Find where the given text appears and provide that cell's center as (x, y) coordinate. 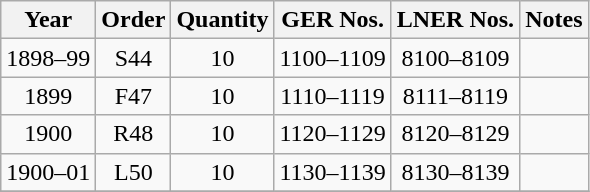
1110–1119 (332, 96)
8130–8139 (455, 172)
R48 (134, 134)
Quantity (222, 20)
8111–8119 (455, 96)
LNER Nos. (455, 20)
8120–8129 (455, 134)
Order (134, 20)
1100–1109 (332, 58)
1130–1139 (332, 172)
1900 (48, 134)
Notes (554, 20)
GER Nos. (332, 20)
1900–01 (48, 172)
8100–8109 (455, 58)
Year (48, 20)
S44 (134, 58)
1120–1129 (332, 134)
1899 (48, 96)
F47 (134, 96)
L50 (134, 172)
1898–99 (48, 58)
